Scan for the cell matching the given text and deliver its [X, Y] coordinate at center. 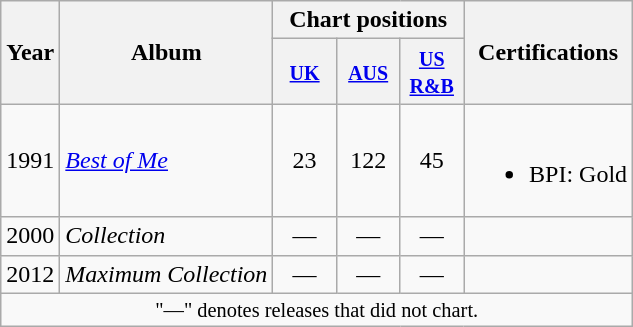
23 [305, 160]
Maximum Collection [166, 274]
Album [166, 52]
US R&B [432, 72]
2000 [30, 236]
Collection [166, 236]
BPI: Gold [548, 160]
"—" denotes releases that did not chart. [317, 310]
2012 [30, 274]
122 [368, 160]
AUS [368, 72]
Year [30, 52]
Certifications [548, 52]
UK [305, 72]
1991 [30, 160]
Chart positions [368, 20]
Best of Me [166, 160]
45 [432, 160]
